Return (X, Y) of the center of cell containing provided text 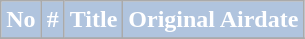
Title (94, 20)
Original Airdate (214, 20)
No (21, 20)
# (52, 20)
